Extract the [x, y] coordinate from the center of the cell holding the provided text.  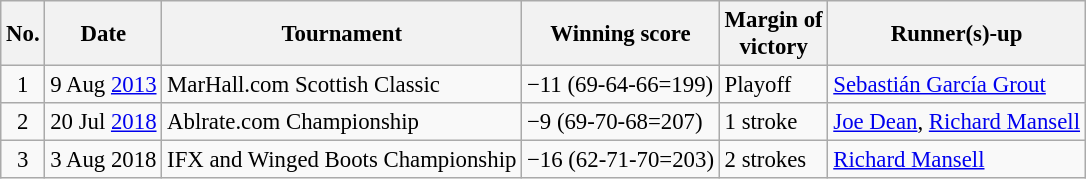
Sebastián García Grout [956, 85]
Margin ofvictory [774, 34]
20 Jul 2018 [104, 122]
1 stroke [774, 122]
Joe Dean, Richard Mansell [956, 122]
3 [23, 160]
Runner(s)-up [956, 34]
Winning score [621, 34]
2 [23, 122]
−9 (69-70-68=207) [621, 122]
3 Aug 2018 [104, 160]
No. [23, 34]
IFX and Winged Boots Championship [342, 160]
Ablrate.com Championship [342, 122]
2 strokes [774, 160]
9 Aug 2013 [104, 85]
Tournament [342, 34]
Date [104, 34]
Richard Mansell [956, 160]
−16 (62-71-70=203) [621, 160]
Playoff [774, 85]
−11 (69-64-66=199) [621, 85]
1 [23, 85]
MarHall.com Scottish Classic [342, 85]
